Scan for the cell matching the given text and deliver its [X, Y] coordinate at center. 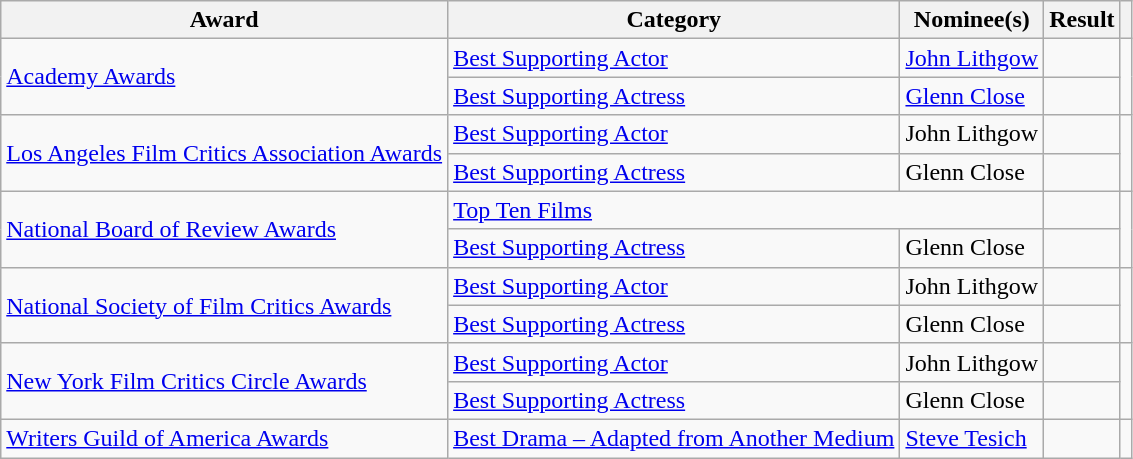
National Society of Film Critics Awards [224, 305]
Writers Guild of America Awards [224, 438]
Academy Awards [224, 77]
Steve Tesich [972, 438]
Best Drama – Adapted from Another Medium [674, 438]
Los Angeles Film Critics Association Awards [224, 153]
Top Ten Films [746, 210]
Nominee(s) [972, 20]
New York Film Critics Circle Awards [224, 381]
Category [674, 20]
Award [224, 20]
National Board of Review Awards [224, 229]
Result [1082, 20]
